Scan for the cell matching the given text and deliver its [x, y] coordinate at center. 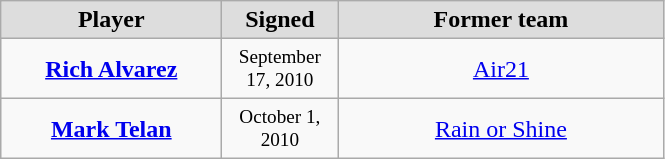
Rich Alvarez [112, 69]
Mark Telan [112, 129]
Player [112, 20]
Signed [280, 20]
Former team [501, 20]
Air21 [501, 69]
October 1, 2010 [280, 129]
Rain or Shine [501, 129]
September 17, 2010 [280, 69]
